Return the (X, Y) coordinate for the center point of the cell that contains the specified text.  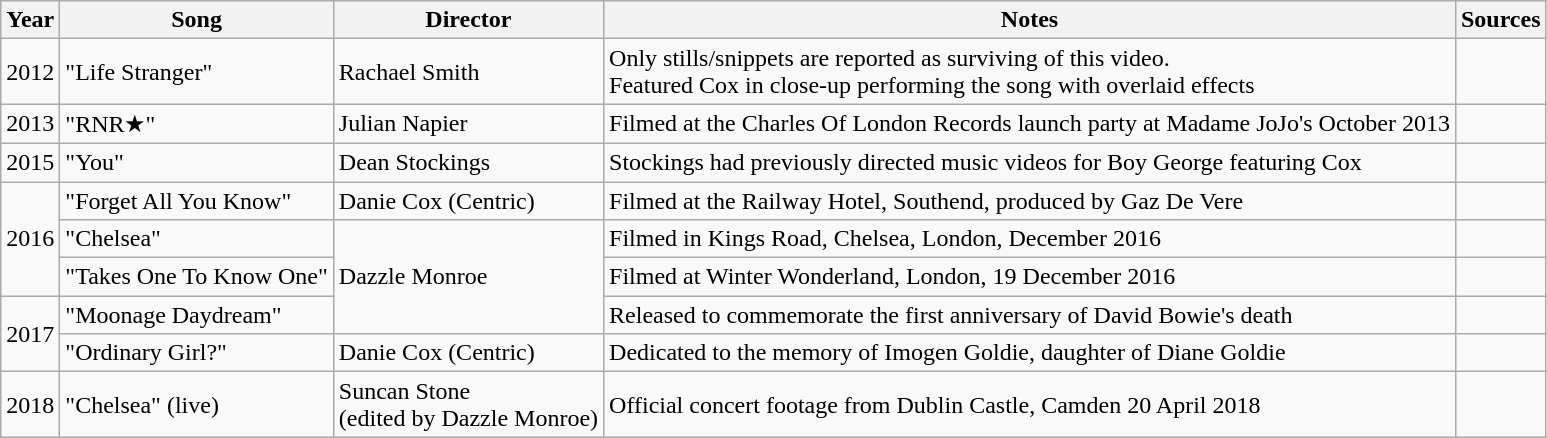
"Chelsea" (live) (196, 404)
Suncan Stone (edited by Dazzle Monroe) (468, 404)
Official concert footage from Dublin Castle, Camden 20 April 2018 (1030, 404)
2018 (30, 404)
"Life Stranger" (196, 72)
Dean Stockings (468, 162)
"Ordinary Girl?" (196, 353)
Dazzle Monroe (468, 277)
2017 (30, 334)
Year (30, 20)
Rachael Smith (468, 72)
Released to commemorate the first anniversary of David Bowie's death (1030, 315)
"Takes One To Know One" (196, 277)
Notes (1030, 20)
2013 (30, 124)
Sources (1500, 20)
2012 (30, 72)
Filmed in Kings Road, Chelsea, London, December 2016 (1030, 239)
2015 (30, 162)
"Chelsea" (196, 239)
Only stills/snippets are reported as surviving of this video. Featured Cox in close-up performing the song with overlaid effects (1030, 72)
Dedicated to the memory of Imogen Goldie, daughter of Diane Goldie (1030, 353)
"RNR★" (196, 124)
Director (468, 20)
Julian Napier (468, 124)
Filmed at Winter Wonderland, London, 19 December 2016 (1030, 277)
2016 (30, 239)
Filmed at the Charles Of London Records launch party at Madame JoJo's October 2013 (1030, 124)
Stockings had previously directed music videos for Boy George featuring Cox (1030, 162)
"You" (196, 162)
Song (196, 20)
"Moonage Daydream" (196, 315)
"Forget All You Know" (196, 201)
Filmed at the Railway Hotel, Southend, produced by Gaz De Vere (1030, 201)
